From the cell containing the given text, extract its center point as [X, Y] coordinate. 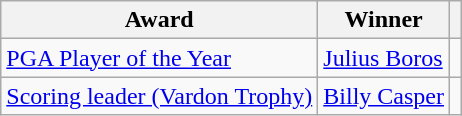
Award [160, 20]
Winner [384, 20]
Julius Boros [384, 58]
Billy Casper [384, 96]
PGA Player of the Year [160, 58]
Scoring leader (Vardon Trophy) [160, 96]
